Capture the cell that displays the provided text and extract its [x, y] central coordinate. 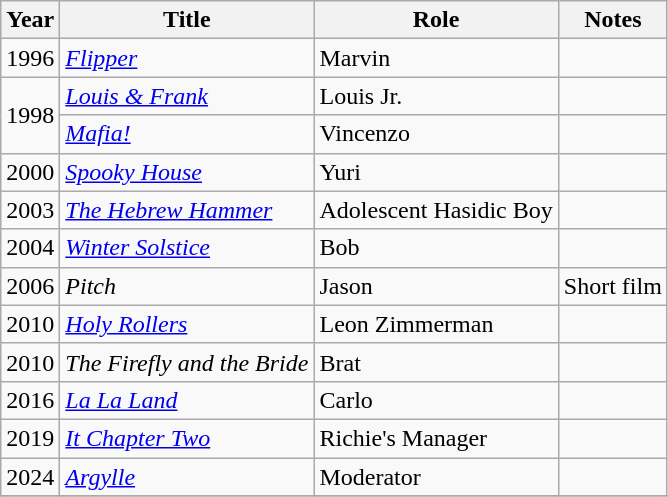
Vincenzo [436, 134]
2004 [30, 248]
Title [187, 20]
Yuri [436, 172]
Carlo [436, 400]
Jason [436, 286]
2019 [30, 438]
Richie's Manager [436, 438]
2000 [30, 172]
2024 [30, 477]
2016 [30, 400]
1998 [30, 115]
Notes [612, 20]
It Chapter Two [187, 438]
Adolescent Hasidic Boy [436, 210]
1996 [30, 58]
Louis & Frank [187, 96]
Bob [436, 248]
Brat [436, 362]
Year [30, 20]
Pitch [187, 286]
Leon Zimmerman [436, 324]
2003 [30, 210]
Mafia! [187, 134]
Argylle [187, 477]
Winter Solstice [187, 248]
Flipper [187, 58]
Holy Rollers [187, 324]
Role [436, 20]
Louis Jr. [436, 96]
La La Land [187, 400]
Short film [612, 286]
The Hebrew Hammer [187, 210]
Marvin [436, 58]
2006 [30, 286]
Spooky House [187, 172]
The Firefly and the Bride [187, 362]
Moderator [436, 477]
